Pinpoint the cell where the given text exists, returning its (X, Y) midpoint coordinate. 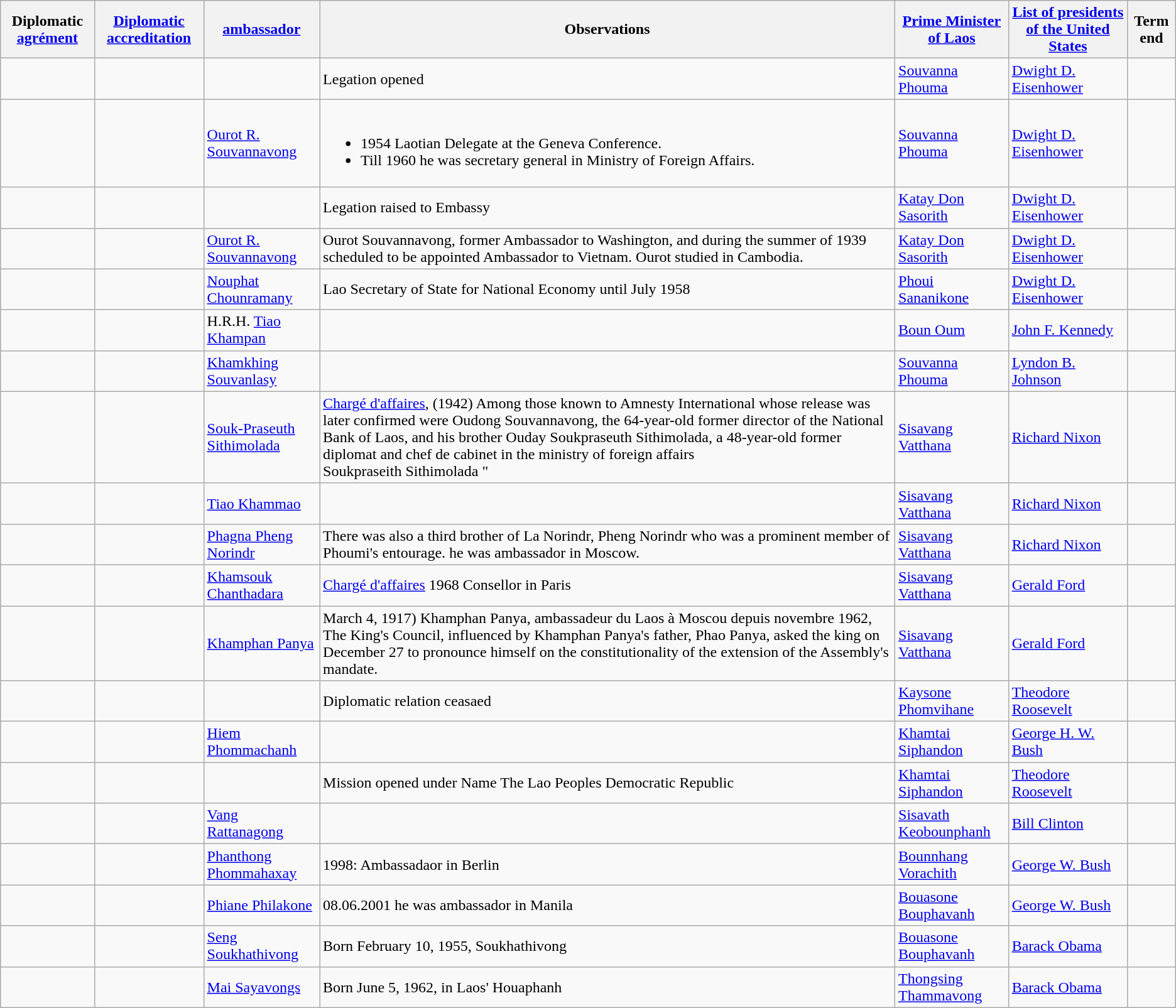
1954 Laotian Delegate at the Geneva Conference.Till 1960 he was secretary general in Ministry of Foreign Affairs. (607, 143)
08.06.2001 he was ambassador in Manila (607, 906)
Lao Secretary of State for National Economy until July 1958 (607, 289)
Tiao Khammao (261, 504)
Bounnhang Vorachith (952, 864)
Prime Minister of Laos (952, 30)
Diplomatic accreditation (149, 30)
Term end (1152, 30)
Phagna Pheng Norindr (261, 544)
H.R.H. Tiao Khampan (261, 330)
Thongsing Thammavong (952, 987)
ambassador (261, 30)
Khamphan Panya (261, 643)
Sisavath Keobounphanh (952, 824)
List of presidents of the United States (1068, 30)
Diplomatic relation ceasaed (607, 701)
Phiane Philakone (261, 906)
Chargé d'affaires 1968 Consellor in Paris (607, 585)
Lyndon B. Johnson (1068, 371)
1998: Ambassadaor in Berlin (607, 864)
Bill Clinton (1068, 824)
There was also a third brother of La Norindr, Pheng Norindr who was a prominent member of Phoumi's entourage. he was ambassador in Moscow. (607, 544)
Legation raised to Embassy (607, 207)
Seng Soukhathivong (261, 946)
Hiem Phommachanh (261, 742)
Born February 10, 1955, Soukhathivong (607, 946)
Legation opened (607, 79)
Boun Oum (952, 330)
Born June 5, 1962, in Laos' Houaphanh (607, 987)
Diplomatic agrément (48, 30)
Kaysone Phomvihane (952, 701)
Nouphat Chounramany (261, 289)
George H. W. Bush (1068, 742)
Mai Sayavongs (261, 987)
Observations (607, 30)
Vang Rattanagong (261, 824)
Khamkhing Souvanlasy (261, 371)
Souk-Praseuth Sithimolada (261, 437)
Phanthong Phommahaxay (261, 864)
Phoui Sananikone (952, 289)
John F. Kennedy (1068, 330)
Khamsouk Chanthadara (261, 585)
Mission opened under Name The Lao Peoples Democratic Republic (607, 783)
